Search for the cell housing the specified text and yield its [x, y] center coordinate. 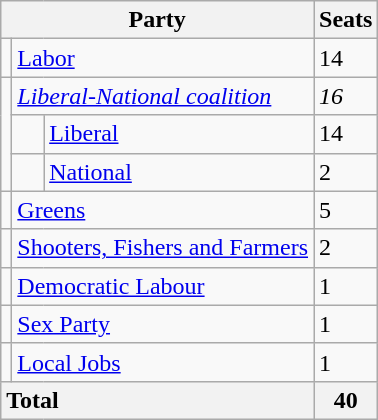
Shooters, Fishers and Farmers [163, 248]
16 [346, 96]
Liberal [179, 134]
Liberal-National coalition [163, 96]
Greens [163, 210]
Democratic Labour [163, 286]
Party [158, 20]
Local Jobs [163, 362]
Seats [346, 20]
Total [158, 400]
Sex Party [163, 324]
5 [346, 210]
National [179, 172]
40 [346, 400]
Labor [163, 58]
